Return [x, y] of the center of cell containing provided text 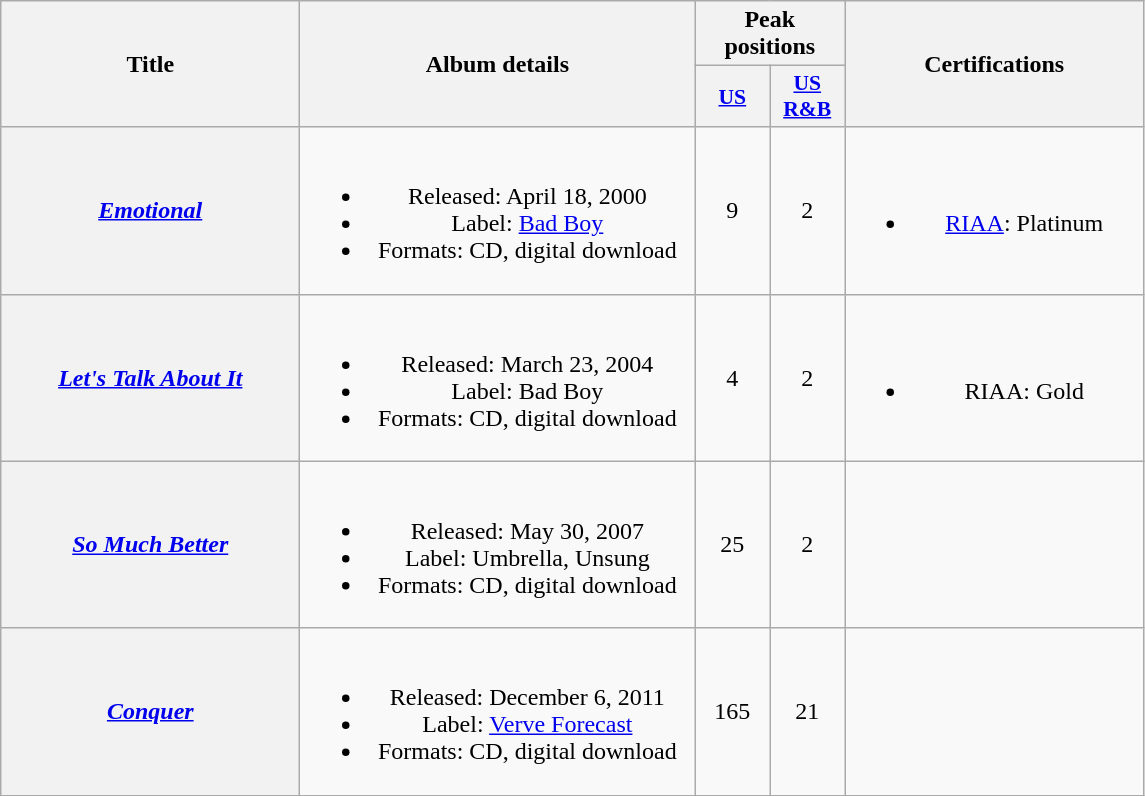
RIAA: Platinum [994, 210]
US [732, 96]
165 [732, 712]
Emotional [150, 210]
USR&B [808, 96]
Certifications [994, 64]
Peak positions [770, 34]
Released: March 23, 2004Label: Bad BoyFormats: CD, digital download [498, 378]
Let's Talk About It [150, 378]
Album details [498, 64]
So Much Better [150, 544]
25 [732, 544]
RIAA: Gold [994, 378]
Released: April 18, 2000Label: Bad BoyFormats: CD, digital download [498, 210]
9 [732, 210]
4 [732, 378]
Released: May 30, 2007Label: Umbrella, UnsungFormats: CD, digital download [498, 544]
Conquer [150, 712]
Released: December 6, 2011Label: Verve ForecastFormats: CD, digital download [498, 712]
Title [150, 64]
21 [808, 712]
